For the text-containing cell, return its midpoint in [X, Y] coordinate format. 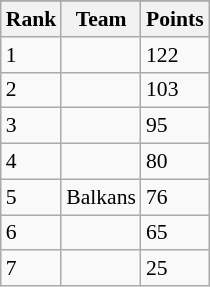
Points [175, 19]
4 [32, 162]
Rank [32, 19]
65 [175, 233]
2 [32, 90]
Team [101, 19]
122 [175, 55]
25 [175, 269]
103 [175, 90]
1 [32, 55]
6 [32, 233]
76 [175, 197]
5 [32, 197]
Balkans [101, 197]
7 [32, 269]
80 [175, 162]
95 [175, 126]
3 [32, 126]
